Locate the cell with the specified text and output its (X, Y) center coordinate. 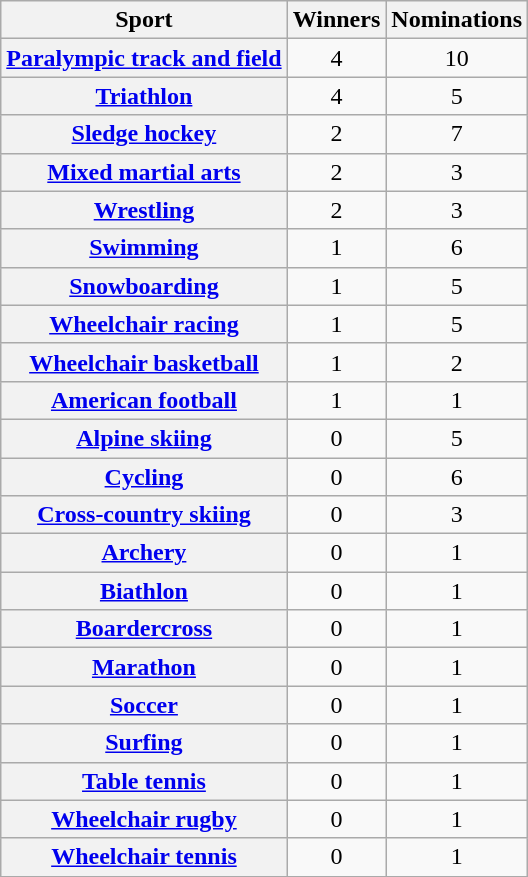
Wheelchair racing (144, 324)
Soccer (144, 705)
Swimming (144, 248)
Wheelchair rugby (144, 819)
Marathon (144, 667)
Surfing (144, 743)
Mixed martial arts (144, 172)
Table tennis (144, 781)
Paralympic track and field (144, 58)
American football (144, 400)
Snowboarding (144, 286)
Archery (144, 553)
Cross-country skiing (144, 515)
Triathlon (144, 96)
7 (457, 134)
Cycling (144, 477)
Sledge hockey (144, 134)
Winners (336, 20)
10 (457, 58)
Sport (144, 20)
Nominations (457, 20)
Alpine skiing (144, 438)
Wheelchair basketball (144, 362)
Wheelchair tennis (144, 857)
Biathlon (144, 591)
Wrestling (144, 210)
Boardercross (144, 629)
